Pinpoint the cell where the given text exists, returning its (x, y) midpoint coordinate. 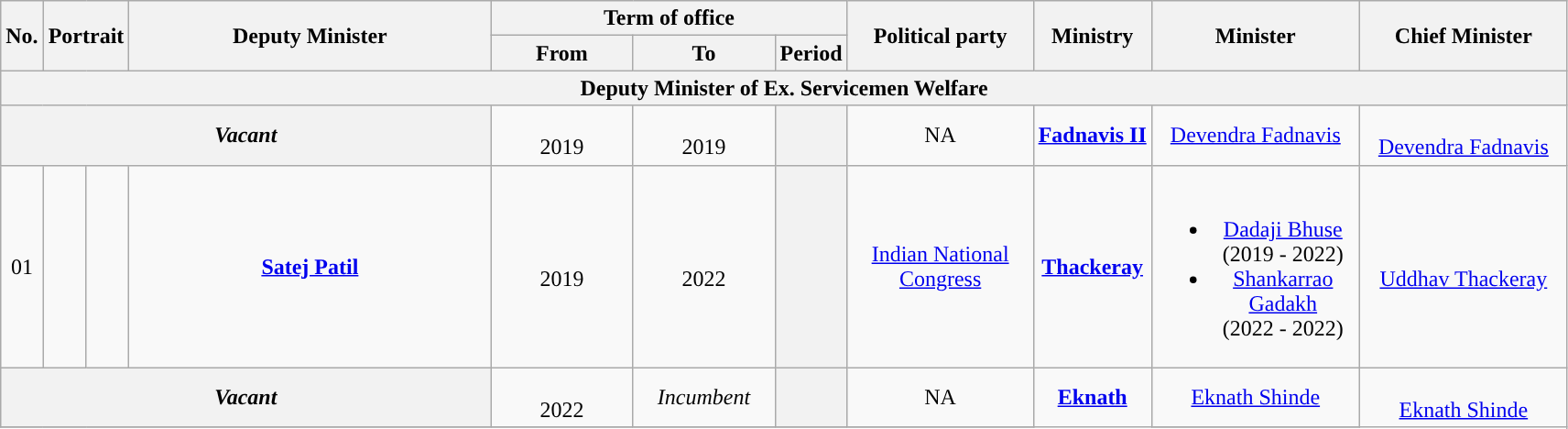
Thackeray (1092, 266)
Incumbent (703, 398)
Uddhav Thackeray (1464, 266)
01 (22, 266)
Deputy Minister of Ex. Servicemen Welfare (784, 88)
Dadaji Bhuse(2019 - 2022)Shankarrao Gadakh(2022 - 2022) (1255, 266)
Period (811, 53)
Deputy Minister (310, 36)
Minister (1255, 36)
No. (22, 36)
Portrait (86, 36)
Satej Patil (310, 266)
Fadnavis II (1092, 136)
Eknath (1092, 398)
To (703, 53)
Indian National Congress (940, 266)
From (562, 53)
Chief Minister (1464, 36)
Political party (940, 36)
Term of office (669, 18)
Ministry (1092, 36)
